Scan for the cell matching the given text and deliver its (X, Y) coordinate at center. 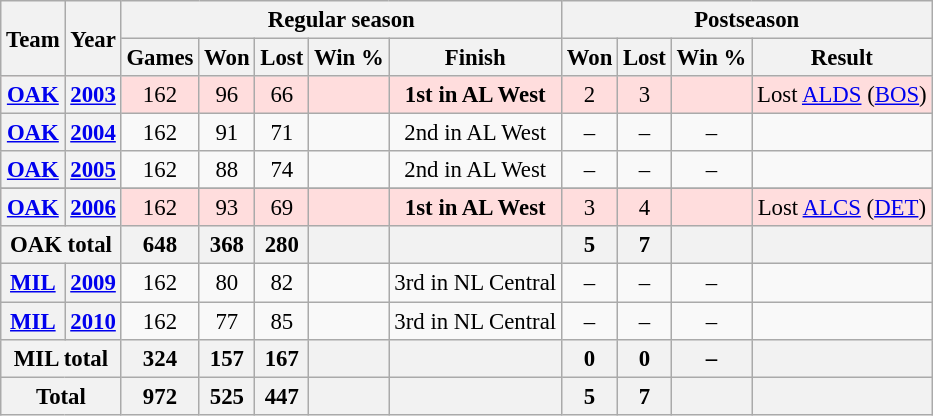
Finish (475, 58)
77 (227, 321)
2006 (93, 208)
157 (227, 358)
Lost ALCS (DET) (842, 208)
2005 (93, 170)
Year (93, 38)
82 (282, 283)
91 (227, 133)
648 (160, 245)
2009 (93, 283)
OAK total (61, 245)
96 (227, 95)
972 (160, 396)
447 (282, 396)
93 (227, 208)
Team (33, 38)
324 (160, 358)
167 (282, 358)
Result (842, 58)
368 (227, 245)
Total (61, 396)
66 (282, 95)
MIL total (61, 358)
4 (645, 208)
525 (227, 396)
80 (227, 283)
2003 (93, 95)
2010 (93, 321)
280 (282, 245)
Games (160, 58)
Regular season (341, 20)
74 (282, 170)
Lost ALDS (BOS) (842, 95)
2 (589, 95)
2004 (93, 133)
88 (227, 170)
Postseason (746, 20)
69 (282, 208)
85 (282, 321)
71 (282, 133)
